Find where the given text appears and provide that cell's center as [x, y] coordinate. 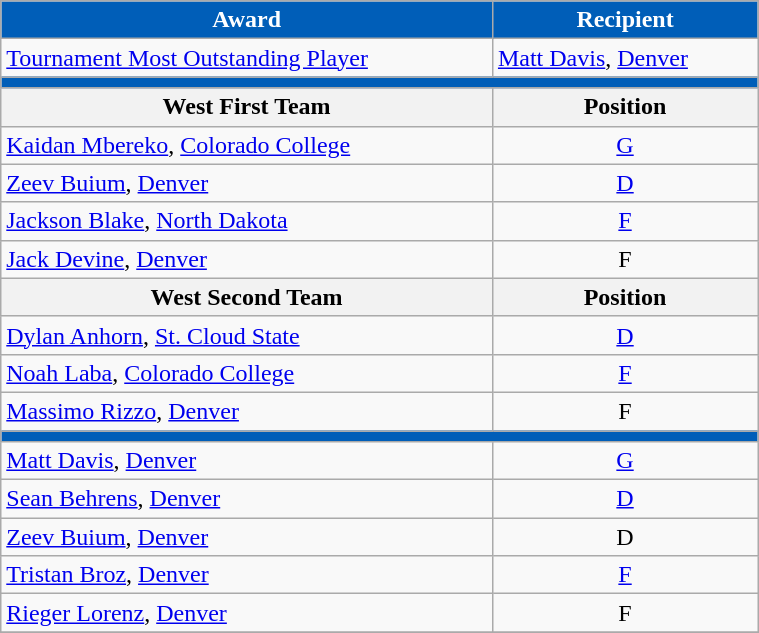
Sean Behrens, Denver [247, 499]
Dylan Anhorn, St. Cloud State [247, 335]
Rieger Lorenz, Denver [247, 613]
Tristan Broz, Denver [247, 575]
Jackson Blake, North Dakota [247, 221]
Tournament Most Outstanding Player [247, 58]
Recipient [624, 20]
West First Team [247, 107]
West Second Team [247, 297]
Noah Laba, Colorado College [247, 373]
Award [247, 20]
Massimo Rizzo, Denver [247, 411]
Kaidan Mbereko, Colorado College [247, 145]
Jack Devine, Denver [247, 259]
